Locate the cell with the specified text and output its (X, Y) center coordinate. 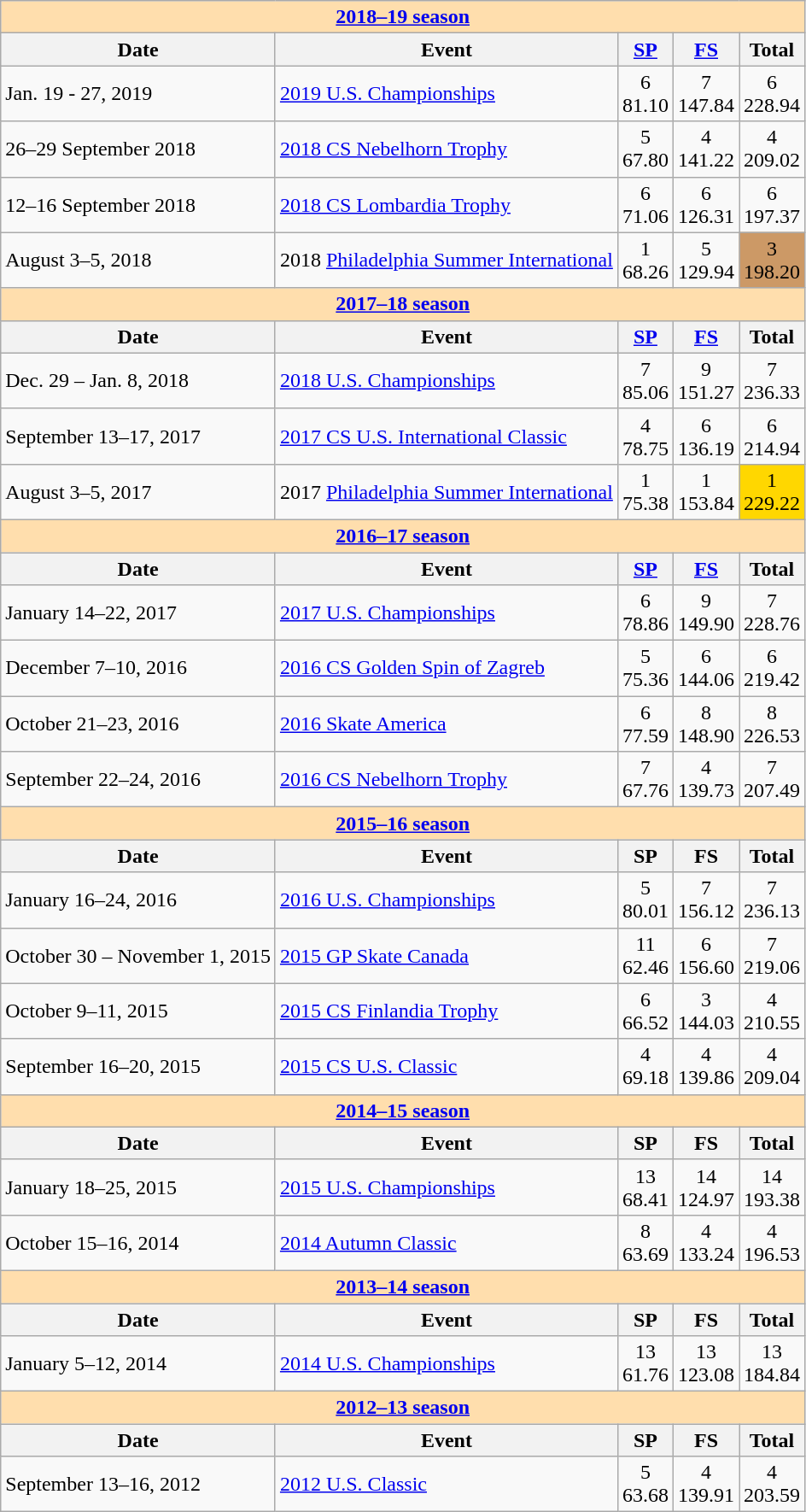
4 209.04 (772, 1066)
4 141.22 (705, 149)
January 5–12, 2014 (138, 1363)
7 236.13 (772, 900)
October 21–23, 2016 (138, 724)
7 85.06 (645, 381)
2016 U.S. Championships (446, 900)
September 22–24, 2016 (138, 779)
January 18–25, 2015 (138, 1187)
7 236.33 (772, 381)
September 16–20, 2015 (138, 1066)
August 3–5, 2017 (138, 492)
January 16–24, 2016 (138, 900)
2018 U.S. Championships (446, 381)
14 193.38 (772, 1187)
9 151.27 (705, 381)
October 15–16, 2014 (138, 1242)
2013–14 season (403, 1286)
Jan. 19 - 27, 2019 (138, 94)
6 144.06 (705, 668)
7 67.76 (645, 779)
2014–15 season (403, 1111)
5 129.94 (705, 260)
2015 CS Finlandia Trophy (446, 1011)
4 203.59 (772, 1485)
2012–13 season (403, 1408)
4 78.75 (645, 436)
6 219.42 (772, 668)
6 156.60 (705, 955)
2018 CS Nebelhorn Trophy (446, 149)
8 148.90 (705, 724)
7 147.84 (705, 94)
3 144.03 (705, 1011)
4 69.18 (645, 1066)
2018–19 season (403, 17)
7 219.06 (772, 955)
August 3–5, 2018 (138, 260)
2016 Skate America (446, 724)
4 196.53 (772, 1242)
6 126.31 (705, 205)
2015 GP Skate Canada (446, 955)
2016 CS Nebelhorn Trophy (446, 779)
September 13–17, 2017 (138, 436)
January 14–22, 2017 (138, 613)
6 214.94 (772, 436)
2017–18 season (403, 304)
2019 U.S. Championships (446, 94)
6 228.94 (772, 94)
2016–17 season (403, 536)
September 13–16, 2012 (138, 1485)
5 75.36 (645, 668)
2015 CS U.S. Classic (446, 1066)
1 68.26 (645, 260)
4 139.91 (705, 1485)
4 139.86 (705, 1066)
2018 CS Lombardia Trophy (446, 205)
4 139.73 (705, 779)
7 207.49 (772, 779)
26–29 September 2018 (138, 149)
7 156.12 (705, 900)
6 136.19 (705, 436)
December 7–10, 2016 (138, 668)
6 77.59 (645, 724)
2016 CS Golden Spin of Zagreb (446, 668)
1 75.38 (645, 492)
3 198.20 (772, 260)
6 197.37 (772, 205)
2017 Philadelphia Summer International (446, 492)
5 80.01 (645, 900)
11 62.46 (645, 955)
2014 Autumn Classic (446, 1242)
14 124.97 (705, 1187)
2017 CS U.S. International Classic (446, 436)
4 210.55 (772, 1011)
October 30 – November 1, 2015 (138, 955)
6 81.10 (645, 94)
9 149.90 (705, 613)
13 68.41 (645, 1187)
1 153.84 (705, 492)
8 226.53 (772, 724)
13 123.08 (705, 1363)
6 78.86 (645, 613)
5 63.68 (645, 1485)
2018 Philadelphia Summer International (446, 260)
13 184.84 (772, 1363)
12–16 September 2018 (138, 205)
6 71.06 (645, 205)
October 9–11, 2015 (138, 1011)
2014 U.S. Championships (446, 1363)
5 67.80 (645, 149)
4 133.24 (705, 1242)
1 229.22 (772, 492)
13 61.76 (645, 1363)
2012 U.S. Classic (446, 1485)
6 66.52 (645, 1011)
8 63.69 (645, 1242)
7 228.76 (772, 613)
2017 U.S. Championships (446, 613)
2015 U.S. Championships (446, 1187)
2015–16 season (403, 823)
Dec. 29 – Jan. 8, 2018 (138, 381)
4 209.02 (772, 149)
